Return [x, y] of the center of cell containing provided text 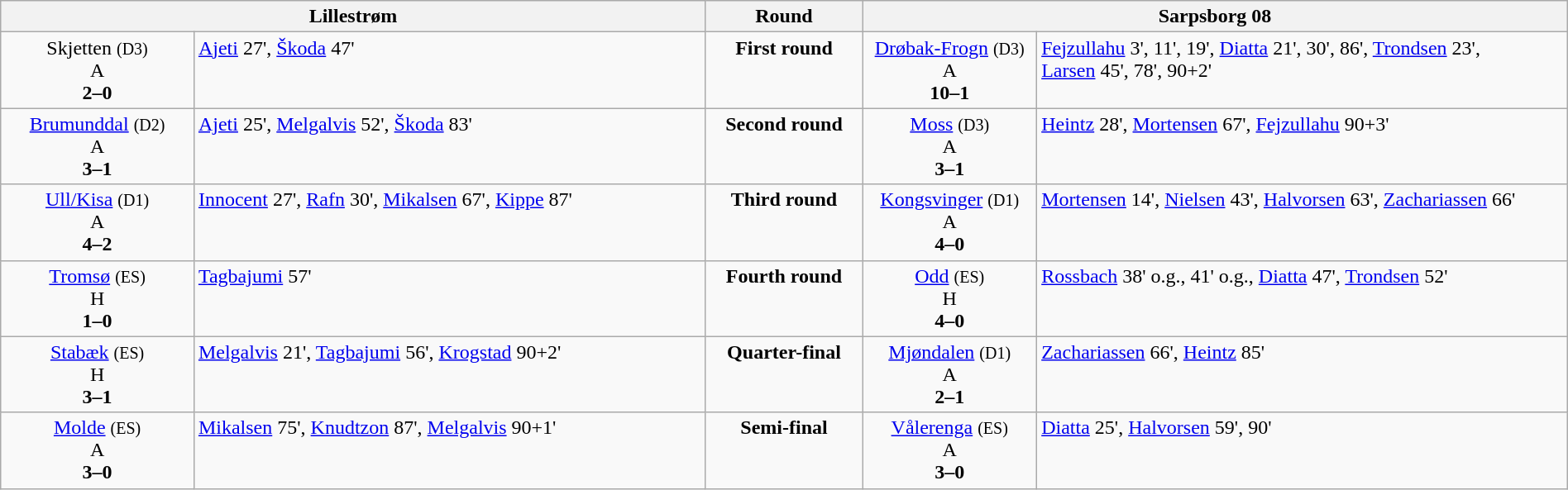
Ajeti 27', Škoda 47' [450, 70]
Kongsvinger (D1)A4–0 [949, 222]
Diatta 25', Halvorsen 59', 90' [1303, 450]
Stabæk (ES)H3–1 [98, 374]
Odd (ES)H4–0 [949, 298]
Fourth round [784, 298]
Vålerenga (ES)A3–0 [949, 450]
Round [784, 17]
Tromsø (ES)H1–0 [98, 298]
First round [784, 70]
Moss (D3)A3–1 [949, 146]
Ajeti 25', Melgalvis 52', Škoda 83' [450, 146]
Lillestrøm [354, 17]
Drøbak-Frogn (D3)A10–1 [949, 70]
Skjetten (D3)A2–0 [98, 70]
Semi-final [784, 450]
Rossbach 38' o.g., 41' o.g., Diatta 47', Trondsen 52' [1303, 298]
Heintz 28', Mortensen 67', Fejzullahu 90+3' [1303, 146]
Quarter-final [784, 374]
Molde (ES)A3–0 [98, 450]
Sarpsborg 08 [1216, 17]
Innocent 27', Rafn 30', Mikalsen 67', Kippe 87' [450, 222]
Fejzullahu 3', 11', 19', Diatta 21', 30', 86', Trondsen 23',Larsen 45', 78', 90+2' [1303, 70]
Mjøndalen (D1)A2–1 [949, 374]
Second round [784, 146]
Tagbajumi 57' [450, 298]
Brumunddal (D2)A3–1 [98, 146]
Mortensen 14', Nielsen 43', Halvorsen 63', Zachariassen 66' [1303, 222]
Third round [784, 222]
Ull/Kisa (D1)A4–2 [98, 222]
Zachariassen 66', Heintz 85' [1303, 374]
Melgalvis 21', Tagbajumi 56', Krogstad 90+2' [450, 374]
Mikalsen 75', Knudtzon 87', Melgalvis 90+1' [450, 450]
